Scan for the cell matching the given text and deliver its [x, y] coordinate at center. 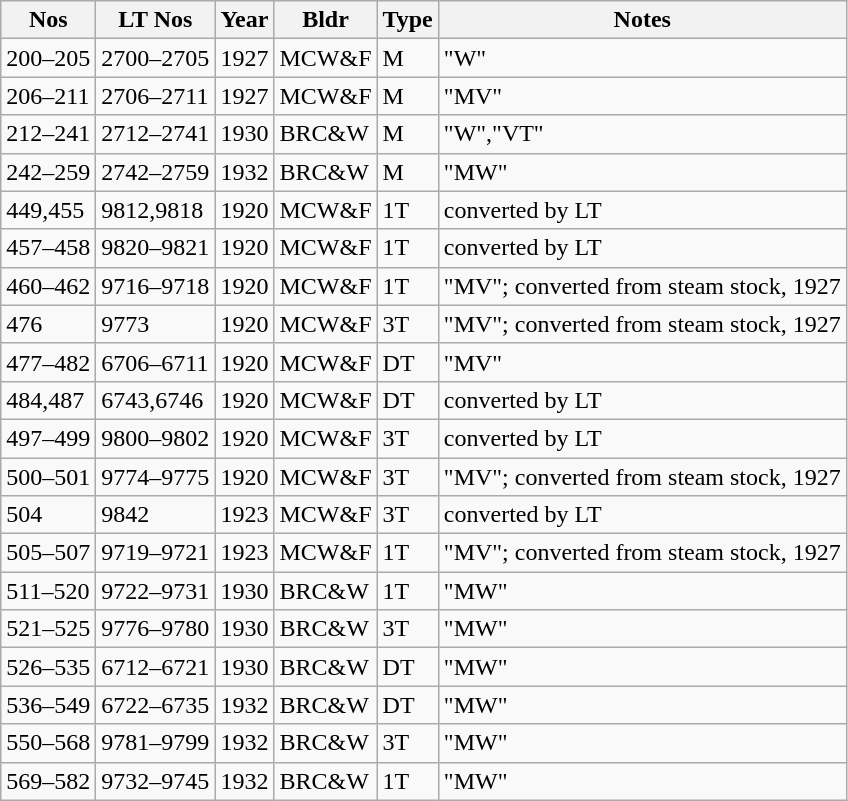
9776–9780 [156, 629]
9781–9799 [156, 743]
9719–9721 [156, 553]
2700–2705 [156, 58]
460–462 [48, 286]
6706–6711 [156, 362]
536–549 [48, 705]
550–568 [48, 743]
497–499 [48, 438]
9722–9731 [156, 591]
6743,6746 [156, 400]
Bldr [326, 20]
200–205 [48, 58]
"W","VT" [642, 134]
9812,9818 [156, 210]
526–535 [48, 667]
Type [408, 20]
484,487 [48, 400]
569–582 [48, 781]
Year [244, 20]
9716–9718 [156, 286]
242–259 [48, 172]
LT Nos [156, 20]
477–482 [48, 362]
511–520 [48, 591]
"W" [642, 58]
521–525 [48, 629]
476 [48, 324]
2712–2741 [156, 134]
9732–9745 [156, 781]
Notes [642, 20]
9773 [156, 324]
500–501 [48, 477]
6722–6735 [156, 705]
Nos [48, 20]
212–241 [48, 134]
6712–6721 [156, 667]
505–507 [48, 553]
9820–9821 [156, 248]
2742–2759 [156, 172]
9774–9775 [156, 477]
2706–2711 [156, 96]
9842 [156, 515]
504 [48, 515]
457–458 [48, 248]
449,455 [48, 210]
206–211 [48, 96]
9800–9802 [156, 438]
